Capture the cell that displays the provided text and extract its [x, y] central coordinate. 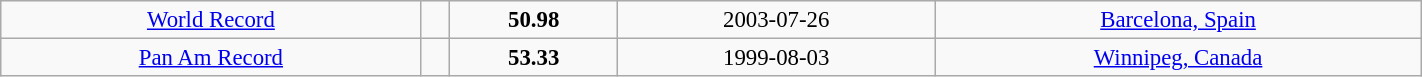
1999-08-03 [776, 58]
Barcelona, Spain [1178, 20]
Pan Am Record [211, 58]
Winnipeg, Canada [1178, 58]
53.33 [534, 58]
2003-07-26 [776, 20]
50.98 [534, 20]
World Record [211, 20]
